Extract the (x, y) coordinate from the center of the cell holding the provided text.  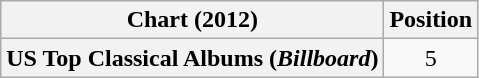
Chart (2012) (192, 20)
Position (431, 20)
US Top Classical Albums (Billboard) (192, 58)
5 (431, 58)
